Output the (X, Y) coordinate of the center of the cell containing the given text.  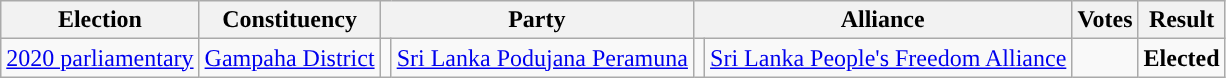
Gampaha District (290, 58)
Sri Lanka People's Freedom Alliance (888, 58)
2020 parliamentary (100, 58)
Alliance (882, 20)
Constituency (290, 20)
Party (536, 20)
Votes (1105, 20)
Sri Lanka Podujana Peramuna (542, 58)
Election (100, 20)
Result (1182, 20)
Elected (1182, 58)
